Scan for the cell matching the given text and deliver its [x, y] coordinate at center. 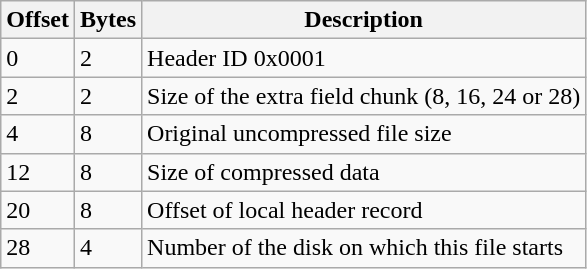
Number of the disk on which this file starts [364, 248]
Size of compressed data [364, 172]
Size of the extra field chunk (8, 16, 24 or 28) [364, 96]
Offset [38, 20]
20 [38, 210]
12 [38, 172]
Header ID 0x0001 [364, 58]
Bytes [108, 20]
Original uncompressed file size [364, 134]
28 [38, 248]
Description [364, 20]
0 [38, 58]
Offset of local header record [364, 210]
